Locate the cell with the specified text and output its (x, y) center coordinate. 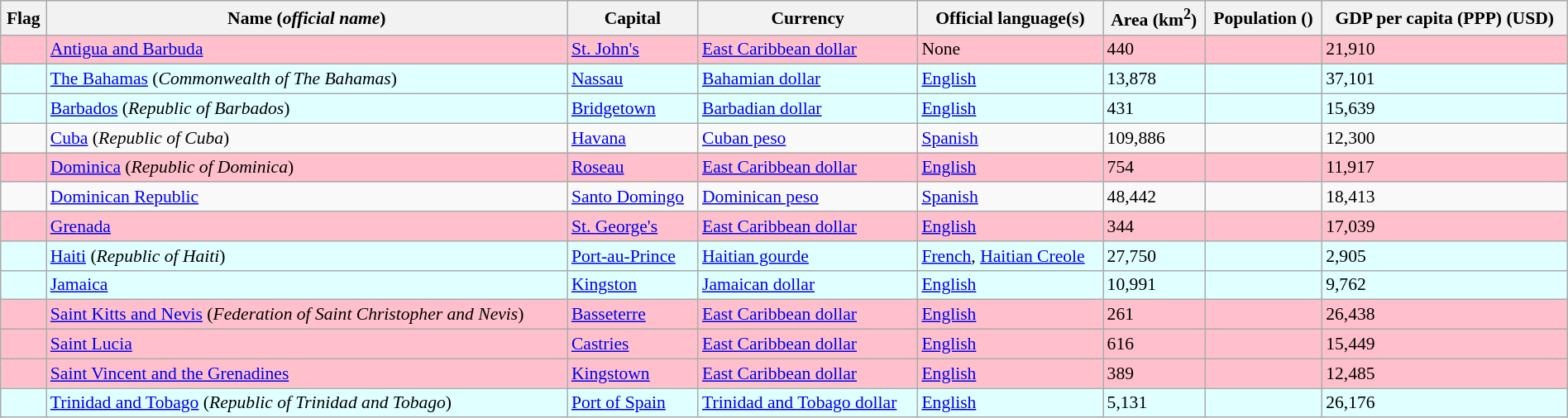
Saint Vincent and the Grenadines (307, 373)
Roseau (633, 168)
109,886 (1154, 138)
Castries (633, 344)
18,413 (1444, 197)
GDP per capita (PPP) (USD) (1444, 18)
Jamaican dollar (807, 285)
Area (km2) (1154, 18)
Bahamian dollar (807, 79)
Dominican Republic (307, 197)
Barbados (Republic of Barbados) (307, 109)
754 (1154, 168)
Name (official name) (307, 18)
48,442 (1154, 197)
15,639 (1444, 109)
12,300 (1444, 138)
Kingston (633, 285)
None (1010, 50)
Saint Lucia (307, 344)
Haiti (Republic of Haiti) (307, 256)
Capital (633, 18)
15,449 (1444, 344)
Barbadian dollar (807, 109)
261 (1154, 315)
13,878 (1154, 79)
11,917 (1444, 168)
26,438 (1444, 315)
Official language(s) (1010, 18)
Cuba (Republic of Cuba) (307, 138)
Dominican peso (807, 197)
Basseterre (633, 315)
21,910 (1444, 50)
9,762 (1444, 285)
Bridgetown (633, 109)
Flag (23, 18)
440 (1154, 50)
2,905 (1444, 256)
37,101 (1444, 79)
27,750 (1154, 256)
Currency (807, 18)
Kingstown (633, 373)
Trinidad and Tobago dollar (807, 403)
Haitian gourde (807, 256)
12,485 (1444, 373)
Nassau (633, 79)
431 (1154, 109)
389 (1154, 373)
10,991 (1154, 285)
344 (1154, 226)
Port of Spain (633, 403)
Havana (633, 138)
French, Haitian Creole (1010, 256)
Saint Kitts and Nevis (Federation of Saint Christopher and Nevis) (307, 315)
Dominica (Republic of Dominica) (307, 168)
St. George's (633, 226)
Cuban peso (807, 138)
Santo Domingo (633, 197)
26,176 (1444, 403)
Antigua and Barbuda (307, 50)
The Bahamas (Commonwealth of The Bahamas) (307, 79)
616 (1154, 344)
Population () (1264, 18)
Grenada (307, 226)
St. John's (633, 50)
Jamaica (307, 285)
Trinidad and Tobago (Republic of Trinidad and Tobago) (307, 403)
5,131 (1154, 403)
Port-au-Prince (633, 256)
17,039 (1444, 226)
